Capture the cell that displays the provided text and extract its [X, Y] central coordinate. 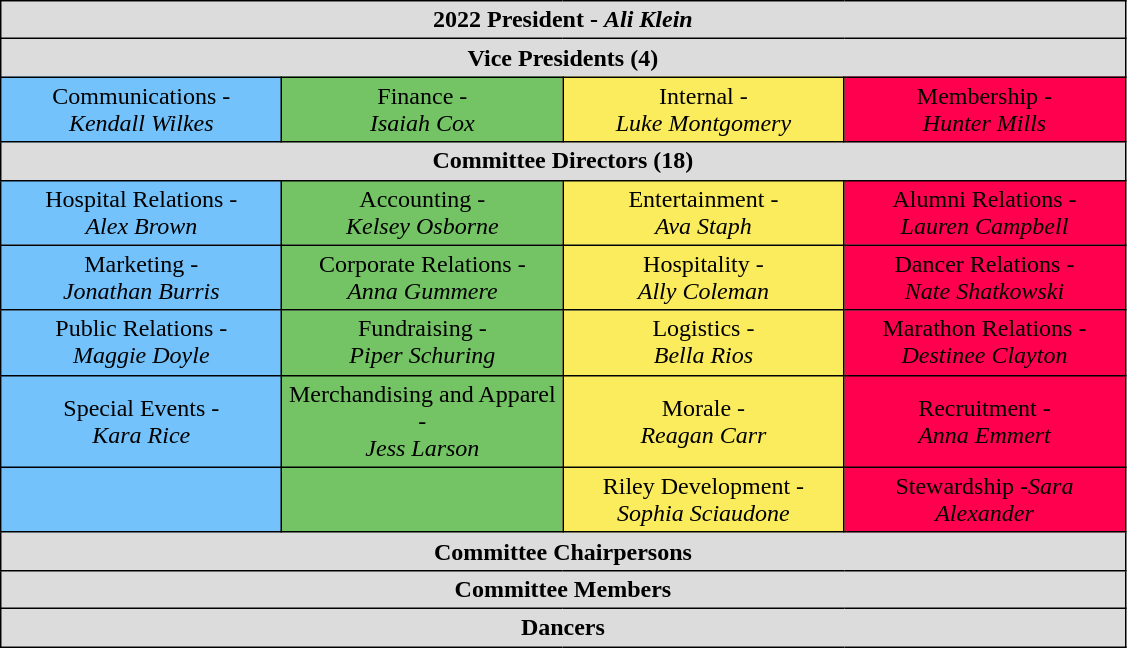
Committee Chairpersons [563, 551]
Recruitment -Anna Emmert [984, 421]
Alumni Relations -Lauren Campbell [984, 212]
Hospital Relations -Alex Brown [142, 212]
Public Relations -Maggie Doyle [142, 342]
Riley Development -Sophia Sciaudone [704, 500]
Communications -Kendall Wilkes [142, 110]
Fundraising -Piper Schuring [422, 342]
Dancer Relations -Nate Shatkowski [984, 278]
Hospitality -Ally Coleman [704, 278]
Committee Directors (18) [563, 161]
Stewardship -Sara Alexander [984, 500]
Internal -Luke Montgomery [704, 110]
Marathon Relations -Destinee Clayton [984, 342]
Special Events -Kara Rice [142, 421]
Logistics -Bella Rios [704, 342]
Dancers [563, 627]
Entertainment -Ava Staph [704, 212]
Vice Presidents (4) [563, 58]
Committee Members [563, 589]
Morale -Reagan Carr [704, 421]
Finance -Isaiah Cox [422, 110]
Corporate Relations -Anna Gummere [422, 278]
Merchandising and Apparel -Jess Larson [422, 421]
2022 President - Ali Klein [563, 20]
Membership -Hunter Mills [984, 110]
Accounting -Kelsey Osborne [422, 212]
Marketing -Jonathan Burris [142, 278]
